Scan for the cell matching the given text and deliver its (X, Y) coordinate at center. 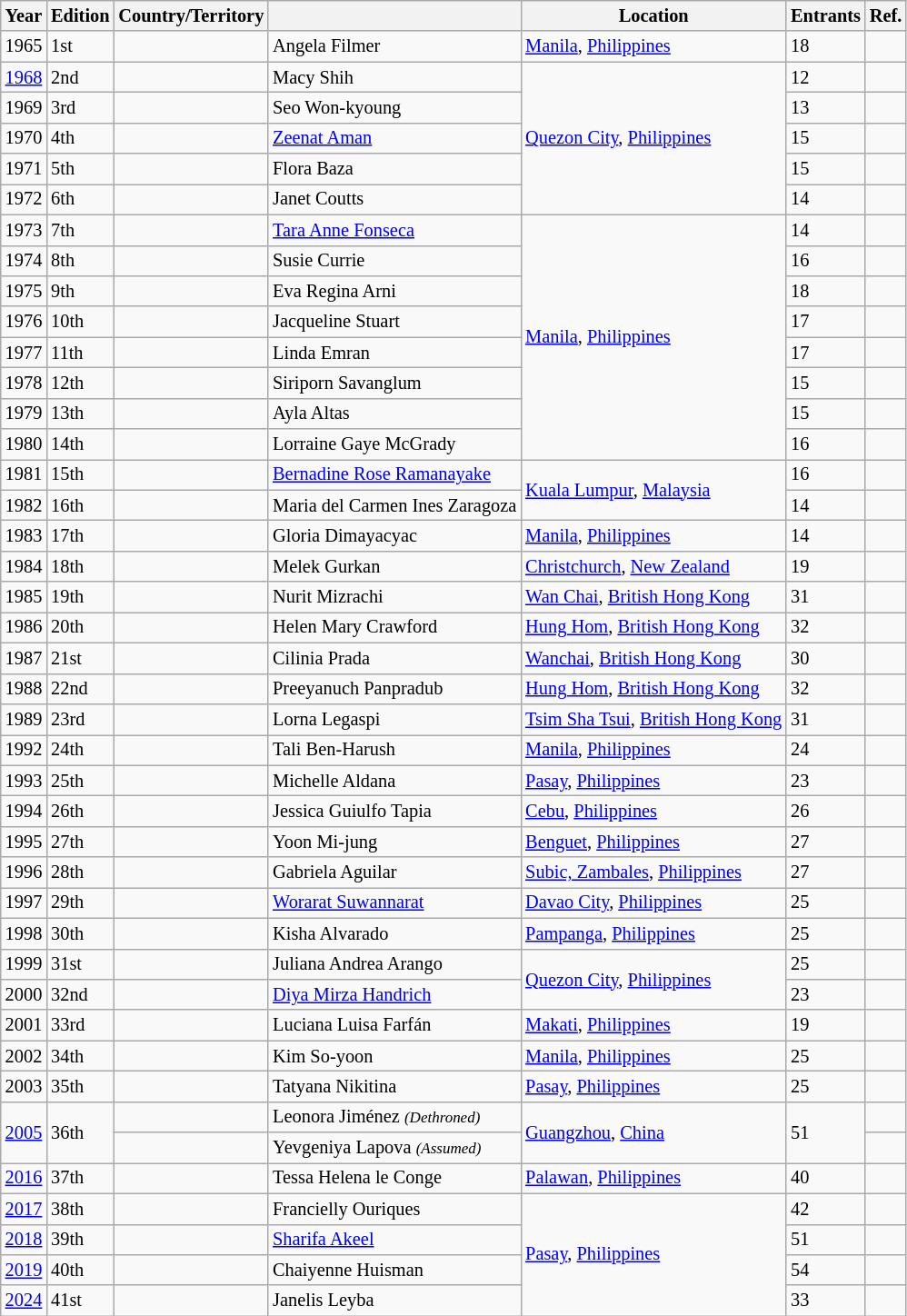
10th (80, 322)
5th (80, 169)
1978 (24, 383)
41st (80, 1301)
33 (825, 1301)
26 (825, 811)
1982 (24, 505)
1996 (24, 872)
Ayla Altas (394, 414)
20th (80, 627)
13 (825, 107)
1997 (24, 902)
Tara Anne Fonseca (394, 230)
Cilinia Prada (394, 658)
Worarat Suwannarat (394, 902)
15th (80, 474)
1992 (24, 750)
25th (80, 781)
Palawan, Philippines (653, 1178)
Yoon Mi-jung (394, 842)
19th (80, 597)
1968 (24, 77)
1985 (24, 597)
1st (80, 46)
Juliana Andrea Arango (394, 964)
2024 (24, 1301)
Macy Shih (394, 77)
40th (80, 1270)
Edition (80, 15)
12th (80, 383)
2003 (24, 1086)
13th (80, 414)
Jessica Guiulfo Tapia (394, 811)
36th (80, 1132)
Michelle Aldana (394, 781)
1995 (24, 842)
Tessa Helena le Conge (394, 1178)
37th (80, 1178)
Subic, Zambales, Philippines (653, 872)
2018 (24, 1240)
Siriporn Savanglum (394, 383)
Lorna Legaspi (394, 719)
11th (80, 353)
1972 (24, 199)
32nd (80, 994)
1980 (24, 444)
Zeenat Aman (394, 138)
Kisha Alvarado (394, 933)
2001 (24, 1025)
Wanchai, British Hong Kong (653, 658)
1975 (24, 291)
17th (80, 535)
Kuala Lumpur, Malaysia (653, 489)
Luciana Luisa Farfán (394, 1025)
26th (80, 811)
Chaiyenne Huisman (394, 1270)
Susie Currie (394, 261)
Eva Regina Arni (394, 291)
Jacqueline Stuart (394, 322)
7th (80, 230)
40 (825, 1178)
Entrants (825, 15)
1970 (24, 138)
Davao City, Philippines (653, 902)
Wan Chai, British Hong Kong (653, 597)
Gabriela Aguilar (394, 872)
31st (80, 964)
Francielly Ouriques (394, 1209)
Janet Coutts (394, 199)
Bernadine Rose Ramanayake (394, 474)
24th (80, 750)
4th (80, 138)
Janelis Leyba (394, 1301)
Seo Won-kyoung (394, 107)
2017 (24, 1209)
Tsim Sha Tsui, British Hong Kong (653, 719)
Tali Ben-Harush (394, 750)
1976 (24, 322)
39th (80, 1240)
1977 (24, 353)
38th (80, 1209)
Year (24, 15)
1999 (24, 964)
29th (80, 902)
18th (80, 566)
8th (80, 261)
Ref. (885, 15)
24 (825, 750)
Tatyana Nikitina (394, 1086)
Kim So-yoon (394, 1056)
1998 (24, 933)
6th (80, 199)
Sharifa Akeel (394, 1240)
1988 (24, 689)
34th (80, 1056)
2005 (24, 1132)
2016 (24, 1178)
3rd (80, 107)
35th (80, 1086)
1974 (24, 261)
1984 (24, 566)
30th (80, 933)
1986 (24, 627)
1987 (24, 658)
1989 (24, 719)
16th (80, 505)
Benguet, Philippines (653, 842)
1973 (24, 230)
Melek Gurkan (394, 566)
54 (825, 1270)
1994 (24, 811)
21st (80, 658)
27th (80, 842)
30 (825, 658)
2000 (24, 994)
Christchurch, New Zealand (653, 566)
Gloria Dimayacyac (394, 535)
Lorraine Gaye McGrady (394, 444)
1993 (24, 781)
12 (825, 77)
Location (653, 15)
Yevgeniya Lapova (Assumed) (394, 1148)
Nurit Mizrachi (394, 597)
Makati, Philippines (653, 1025)
Maria del Carmen Ines Zaragoza (394, 505)
28th (80, 872)
2nd (80, 77)
1969 (24, 107)
1965 (24, 46)
2019 (24, 1270)
23rd (80, 719)
Pampanga, Philippines (653, 933)
Flora Baza (394, 169)
2002 (24, 1056)
1983 (24, 535)
1971 (24, 169)
Angela Filmer (394, 46)
Diya Mirza Handrich (394, 994)
9th (80, 291)
Country/Territory (191, 15)
33rd (80, 1025)
Leonora Jiménez (Dethroned) (394, 1117)
42 (825, 1209)
Preeyanuch Panpradub (394, 689)
Cebu, Philippines (653, 811)
14th (80, 444)
1981 (24, 474)
22nd (80, 689)
Guangzhou, China (653, 1132)
1979 (24, 414)
Linda Emran (394, 353)
Helen Mary Crawford (394, 627)
